Return the [X, Y] coordinate for the center point of the cell that contains the specified text.  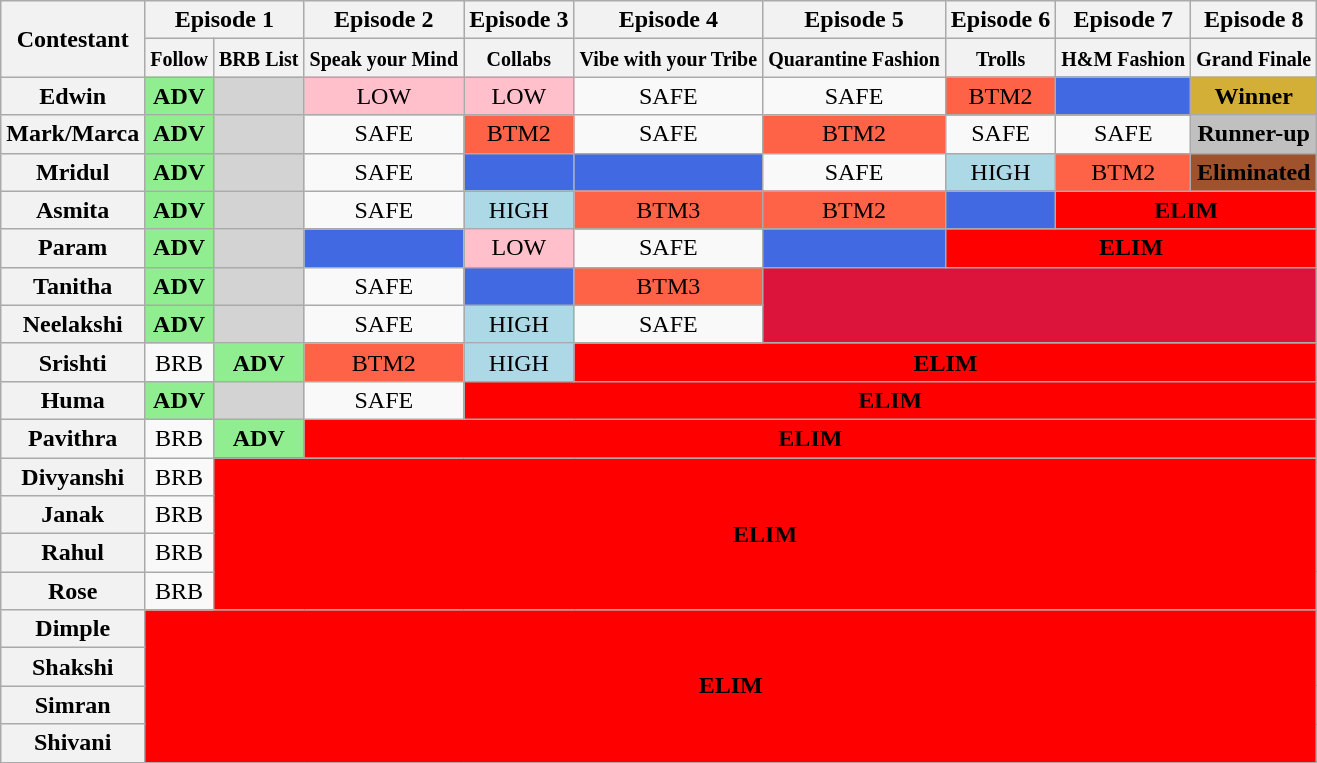
Episode 4 [668, 20]
Neelakshi [73, 324]
Pavithra [73, 438]
Simran [73, 705]
Episode 5 [854, 20]
Winner [1254, 96]
Episode 1 [224, 20]
Speak your Mind [384, 58]
Trolls [1000, 58]
Tanitha [73, 286]
Episode 3 [519, 20]
Vibe with your Tribe [668, 58]
Edwin [73, 96]
Episode 7 [1124, 20]
Srishti [73, 362]
Param [73, 248]
Episode 6 [1000, 20]
Grand Finale [1254, 58]
Mridul [73, 172]
Rahul [73, 553]
Huma [73, 400]
Mark/Marca [73, 134]
Shakshi [73, 667]
Collabs [519, 58]
Asmita [73, 210]
Episode 8 [1254, 20]
Episode 2 [384, 20]
Runner-up [1254, 134]
Shivani [73, 743]
Rose [73, 591]
Janak [73, 515]
Quarantine Fashion [854, 58]
H&M Fashion [1124, 58]
Eliminated [1254, 172]
Contestant [73, 39]
Divyanshi [73, 477]
Follow [180, 58]
BRB List [258, 58]
Dimple [73, 629]
